Find where the given text appears and provide that cell's center as [x, y] coordinate. 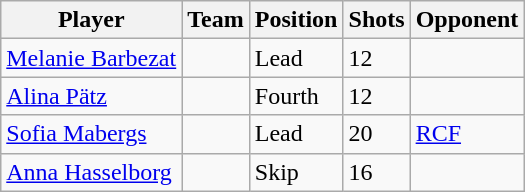
Skip [296, 172]
16 [376, 172]
Shots [376, 20]
Sofia Mabergs [92, 134]
20 [376, 134]
Position [296, 20]
Anna Hasselborg [92, 172]
Team [216, 20]
Alina Pätz [92, 96]
Fourth [296, 96]
Melanie Barbezat [92, 58]
RCF [467, 134]
Opponent [467, 20]
Player [92, 20]
